Search for the cell housing the specified text and yield its [x, y] center coordinate. 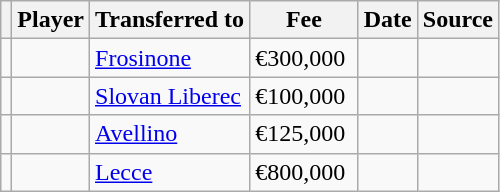
€125,000 [304, 134]
€800,000 [304, 172]
Avellino [170, 134]
Frosinone [170, 58]
Lecce [170, 172]
Date [388, 20]
Slovan Liberec [170, 96]
Fee [304, 20]
Transferred to [170, 20]
€300,000 [304, 58]
Player [51, 20]
€100,000 [304, 96]
Source [458, 20]
